Detect which cell encompasses the target text, then output its [X, Y] center coordinate. 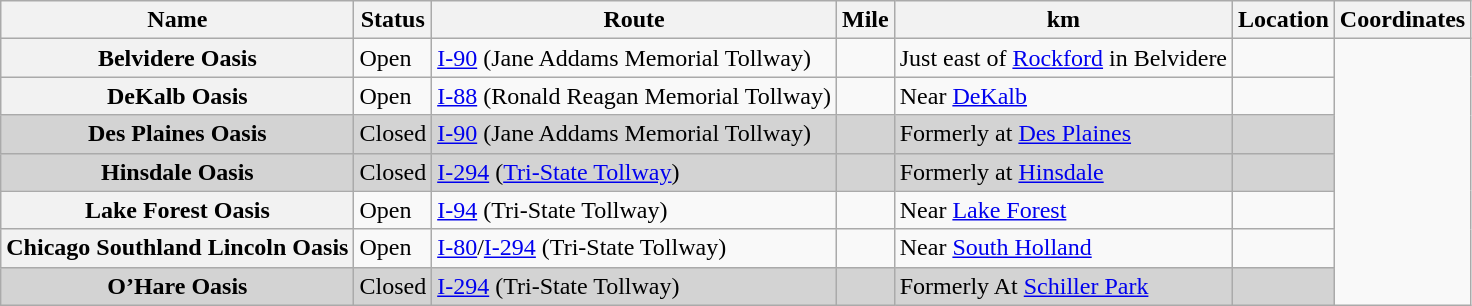
I-88 (Ronald Reagan Memorial Tollway) [634, 96]
Des Plaines Oasis [178, 134]
Near South Holland [1063, 248]
Location [1284, 20]
I-80/I-294 (Tri-State Tollway) [634, 248]
Formerly at Hinsdale [1063, 172]
km [1063, 20]
Near DeKalb [1063, 96]
Route [634, 20]
Mile [866, 20]
DeKalb Oasis [178, 96]
Coordinates [1402, 20]
I-94 (Tri-State Tollway) [634, 210]
O’Hare Oasis [178, 286]
Hinsdale Oasis [178, 172]
Status [393, 20]
Lake Forest Oasis [178, 210]
Formerly At Schiller Park [1063, 286]
Chicago Southland Lincoln Oasis [178, 248]
Formerly at Des Plaines [1063, 134]
Name [178, 20]
Belvidere Oasis [178, 58]
Near Lake Forest [1063, 210]
Just east of Rockford in Belvidere [1063, 58]
